Extract the (X, Y) coordinate from the center of the cell holding the provided text.  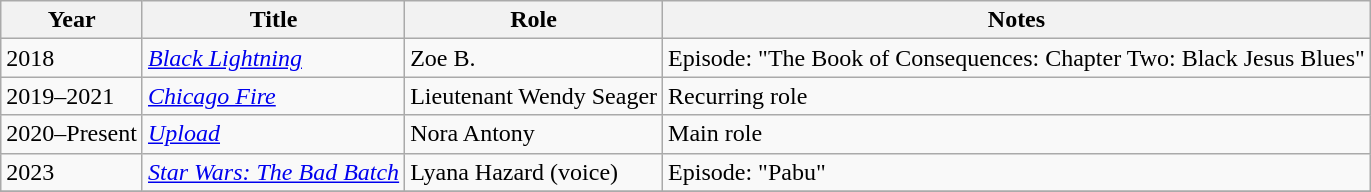
Role (534, 20)
2018 (72, 58)
Star Wars: The Bad Batch (273, 172)
Nora Antony (534, 134)
Lyana Hazard (voice) (534, 172)
Chicago Fire (273, 96)
Episode: "Pabu" (1017, 172)
Recurring role (1017, 96)
Episode: "The Book of Consequences: Chapter Two: Black Jesus Blues" (1017, 58)
2023 (72, 172)
2019–2021 (72, 96)
Upload (273, 134)
2020–Present (72, 134)
Title (273, 20)
Main role (1017, 134)
Black Lightning (273, 58)
Year (72, 20)
Zoe B. (534, 58)
Notes (1017, 20)
Lieutenant Wendy Seager (534, 96)
